Determine the [X, Y] coordinate at the center of the cell enclosing the given text.  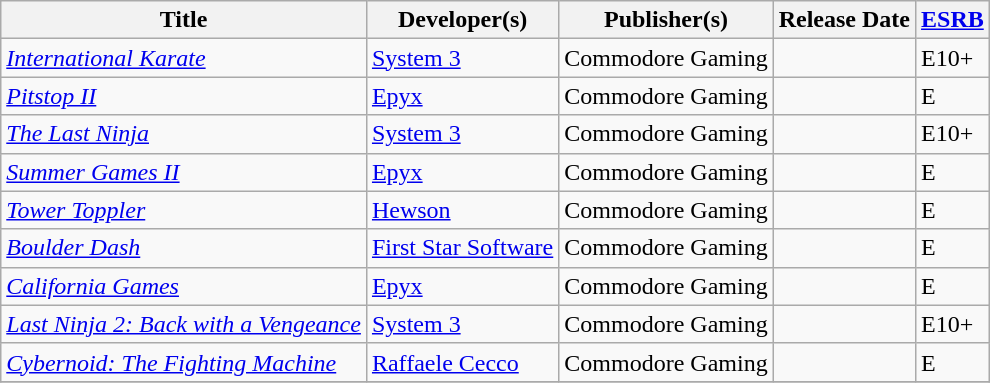
Hewson [462, 210]
ESRB [953, 20]
Raffaele Cecco [462, 362]
Tower Toppler [184, 210]
Pitstop II [184, 96]
Publisher(s) [666, 20]
Boulder Dash [184, 248]
Developer(s) [462, 20]
California Games [184, 286]
International Karate [184, 58]
First Star Software [462, 248]
Cybernoid: The Fighting Machine [184, 362]
Release Date [844, 20]
Last Ninja 2: Back with a Vengeance [184, 324]
Summer Games II [184, 172]
Title [184, 20]
The Last Ninja [184, 134]
